Identify which cell holds the provided text, then report its [X, Y] central coordinate. 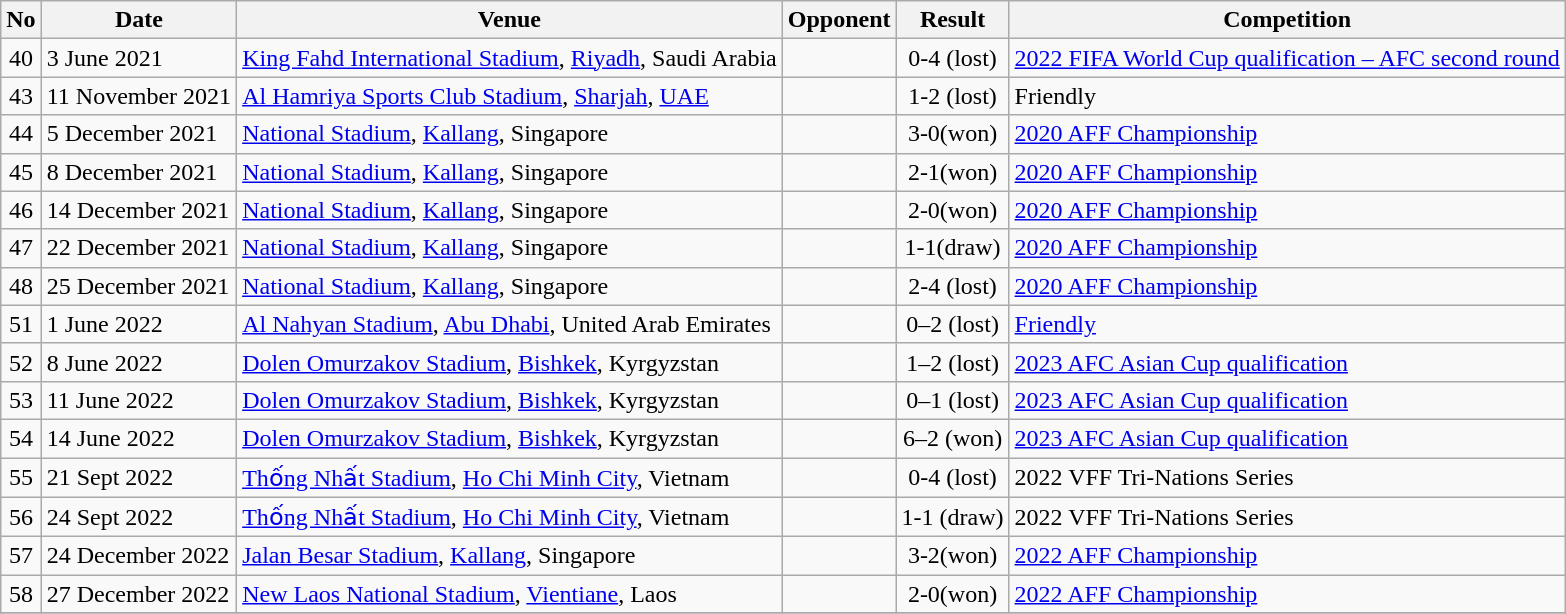
14 June 2022 [138, 438]
55 [21, 478]
11 November 2021 [138, 96]
52 [21, 362]
3-0(won) [952, 134]
3-2(won) [952, 556]
48 [21, 286]
53 [21, 400]
2022 FIFA World Cup qualification – AFC second round [1287, 58]
King Fahd International Stadium, Riyadh, Saudi Arabia [510, 58]
Result [952, 20]
45 [21, 172]
22 December 2021 [138, 248]
Competition [1287, 20]
11 June 2022 [138, 400]
0–1 (lost) [952, 400]
1-1(draw) [952, 248]
1–2 (lost) [952, 362]
New Laos National Stadium, Vientiane, Laos [510, 594]
5 December 2021 [138, 134]
6–2 (won) [952, 438]
Jalan Besar Stadium, Kallang, Singapore [510, 556]
Al Hamriya Sports Club Stadium, Sharjah, UAE [510, 96]
No [21, 20]
56 [21, 517]
43 [21, 96]
51 [21, 324]
47 [21, 248]
44 [21, 134]
27 December 2022 [138, 594]
57 [21, 556]
1-2 (lost) [952, 96]
2-4 (lost) [952, 286]
24 December 2022 [138, 556]
40 [21, 58]
21 Sept 2022 [138, 478]
46 [21, 210]
24 Sept 2022 [138, 517]
1-1 (draw) [952, 517]
8 December 2021 [138, 172]
Al Nahyan Stadium, Abu Dhabi, United Arab Emirates [510, 324]
54 [21, 438]
58 [21, 594]
1 June 2022 [138, 324]
Date [138, 20]
3 June 2021 [138, 58]
Venue [510, 20]
0–2 (lost) [952, 324]
25 December 2021 [138, 286]
14 December 2021 [138, 210]
8 June 2022 [138, 362]
2-1(won) [952, 172]
Opponent [839, 20]
